Capture the cell that displays the provided text and extract its (X, Y) central coordinate. 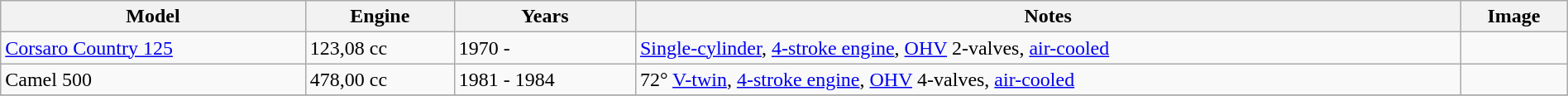
478,00 cc (380, 79)
Camel 500 (154, 79)
123,08 cc (380, 48)
1970 - (544, 48)
Single-cylinder, 4-stroke engine, OHV 2-valves, air-cooled (1047, 48)
1981 - 1984 (544, 79)
72° V-twin, 4-stroke engine, OHV 4-valves, air-cooled (1047, 79)
Image (1513, 17)
Notes (1047, 17)
Corsaro Country 125 (154, 48)
Engine (380, 17)
Model (154, 17)
Years (544, 17)
